Detect which cell encompasses the target text, then output its (x, y) center coordinate. 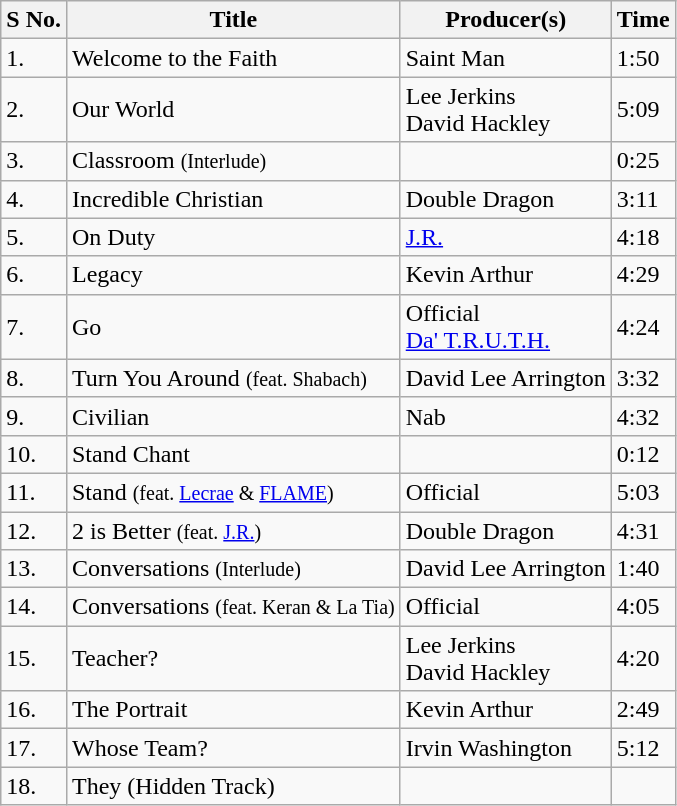
S No. (34, 20)
Teacher? (233, 658)
2. (34, 110)
2:49 (643, 710)
5:03 (643, 492)
1:40 (643, 569)
They (Hidden Track) (233, 786)
11. (34, 492)
1:50 (643, 58)
Classroom (Interlude) (233, 161)
J.R. (506, 237)
5. (34, 237)
14. (34, 607)
OfficialDa' T.R.U.T.H. (506, 326)
3:32 (643, 378)
Time (643, 20)
4:05 (643, 607)
5:12 (643, 748)
The Portrait (233, 710)
Incredible Christian (233, 199)
4. (34, 199)
Turn You Around (feat. Shabach) (233, 378)
Nab (506, 416)
Saint Man (506, 58)
4:18 (643, 237)
Title (233, 20)
3. (34, 161)
Go (233, 326)
Stand (feat. Lecrae & FLAME) (233, 492)
4:24 (643, 326)
8. (34, 378)
4:29 (643, 275)
4:20 (643, 658)
Conversations (feat. Keran & La Tia) (233, 607)
0:12 (643, 454)
12. (34, 531)
Legacy (233, 275)
15. (34, 658)
5:09 (643, 110)
Conversations (Interlude) (233, 569)
3:11 (643, 199)
2 is Better (feat. J.R.) (233, 531)
On Duty (233, 237)
Irvin Washington (506, 748)
Producer(s) (506, 20)
0:25 (643, 161)
10. (34, 454)
Stand Chant (233, 454)
13. (34, 569)
Whose Team? (233, 748)
Welcome to the Faith (233, 58)
17. (34, 748)
1. (34, 58)
18. (34, 786)
9. (34, 416)
16. (34, 710)
Our World (233, 110)
4:32 (643, 416)
4:31 (643, 531)
Civilian (233, 416)
6. (34, 275)
7. (34, 326)
